Locate the cell with the specified text and output its (x, y) center coordinate. 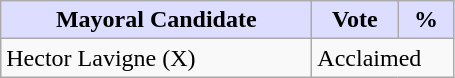
Vote (355, 20)
% (426, 20)
Acclaimed (383, 58)
Hector Lavigne (X) (156, 58)
Mayoral Candidate (156, 20)
